Capture the cell that displays the provided text and extract its [x, y] central coordinate. 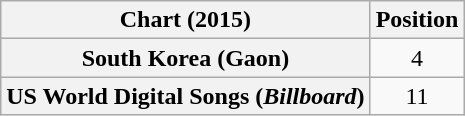
South Korea (Gaon) [186, 58]
11 [417, 96]
4 [417, 58]
Chart (2015) [186, 20]
US World Digital Songs (Billboard) [186, 96]
Position [417, 20]
